From the cell containing the given text, extract its center point as (x, y) coordinate. 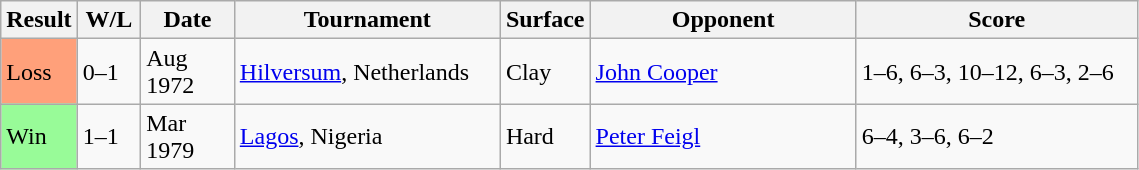
Clay (545, 72)
1–1 (109, 136)
Aug 1972 (188, 72)
W/L (109, 20)
Hilversum, Netherlands (367, 72)
Lagos, Nigeria (367, 136)
Hard (545, 136)
Mar 1979 (188, 136)
Result (39, 20)
Opponent (723, 20)
Tournament (367, 20)
0–1 (109, 72)
6–4, 3–6, 6–2 (996, 136)
Win (39, 136)
Score (996, 20)
John Cooper (723, 72)
Date (188, 20)
Surface (545, 20)
Peter Feigl (723, 136)
1–6, 6–3, 10–12, 6–3, 2–6 (996, 72)
Loss (39, 72)
